Pinpoint the cell where the given text exists, returning its (x, y) midpoint coordinate. 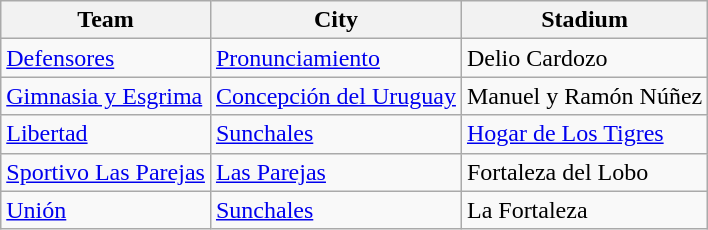
City (336, 20)
Concepción del Uruguay (336, 96)
Sportivo Las Parejas (106, 172)
Pronunciamiento (336, 58)
Hogar de Los Tigres (584, 134)
Gimnasia y Esgrima (106, 96)
Las Parejas (336, 172)
Defensores (106, 58)
Manuel y Ramón Núñez (584, 96)
Team (106, 20)
Stadium (584, 20)
La Fortaleza (584, 210)
Unión (106, 210)
Delio Cardozo (584, 58)
Libertad (106, 134)
Fortaleza del Lobo (584, 172)
